Return (x, y) of the center of cell containing provided text 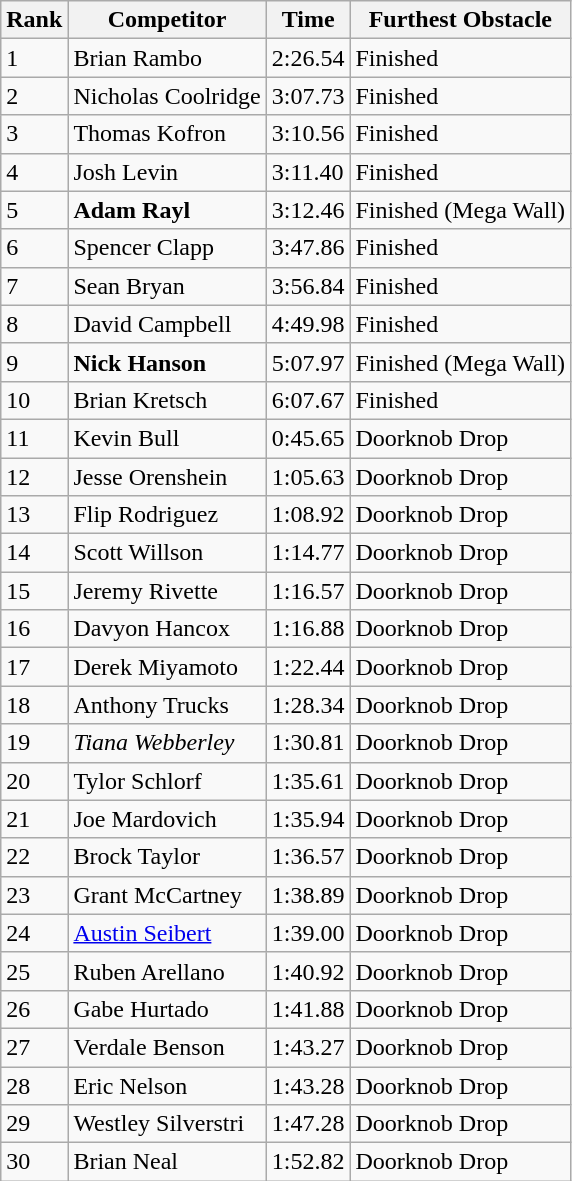
Davyon Hancox (167, 629)
1:35.61 (308, 781)
2 (34, 96)
18 (34, 705)
Tiana Webberley (167, 743)
1:43.28 (308, 1085)
21 (34, 819)
6:07.67 (308, 400)
Jesse Orenshein (167, 477)
Grant McCartney (167, 895)
11 (34, 438)
Josh Levin (167, 172)
David Campbell (167, 324)
Scott Willson (167, 553)
Spencer Clapp (167, 248)
20 (34, 781)
13 (34, 515)
1:41.88 (308, 1009)
1:30.81 (308, 743)
1:39.00 (308, 933)
1:40.92 (308, 971)
24 (34, 933)
29 (34, 1124)
9 (34, 362)
25 (34, 971)
6 (34, 248)
Furthest Obstacle (460, 20)
1:43.27 (308, 1047)
Austin Seibert (167, 933)
12 (34, 477)
1:52.82 (308, 1162)
Jeremy Rivette (167, 591)
19 (34, 743)
Tylor Schlorf (167, 781)
1:16.57 (308, 591)
4 (34, 172)
Nick Hanson (167, 362)
1:47.28 (308, 1124)
23 (34, 895)
Nicholas Coolridge (167, 96)
Brian Neal (167, 1162)
1:14.77 (308, 553)
3:11.40 (308, 172)
4:49.98 (308, 324)
Westley Silverstri (167, 1124)
1:08.92 (308, 515)
30 (34, 1162)
1:22.44 (308, 667)
1:05.63 (308, 477)
15 (34, 591)
3:12.46 (308, 210)
Gabe Hurtado (167, 1009)
8 (34, 324)
1:16.88 (308, 629)
26 (34, 1009)
3:10.56 (308, 134)
Brian Kretsch (167, 400)
Kevin Bull (167, 438)
5:07.97 (308, 362)
Rank (34, 20)
2:26.54 (308, 58)
5 (34, 210)
Eric Nelson (167, 1085)
0:45.65 (308, 438)
3 (34, 134)
Anthony Trucks (167, 705)
27 (34, 1047)
Verdale Benson (167, 1047)
1 (34, 58)
1:28.34 (308, 705)
17 (34, 667)
1:36.57 (308, 857)
1:35.94 (308, 819)
Brian Rambo (167, 58)
1:38.89 (308, 895)
14 (34, 553)
7 (34, 286)
Flip Rodriguez (167, 515)
22 (34, 857)
Ruben Arellano (167, 971)
Time (308, 20)
3:47.86 (308, 248)
3:56.84 (308, 286)
Competitor (167, 20)
Adam Rayl (167, 210)
10 (34, 400)
Sean Bryan (167, 286)
Derek Miyamoto (167, 667)
16 (34, 629)
Brock Taylor (167, 857)
3:07.73 (308, 96)
Thomas Kofron (167, 134)
Joe Mardovich (167, 819)
28 (34, 1085)
